Identify which cell holds the provided text, then report its (x, y) central coordinate. 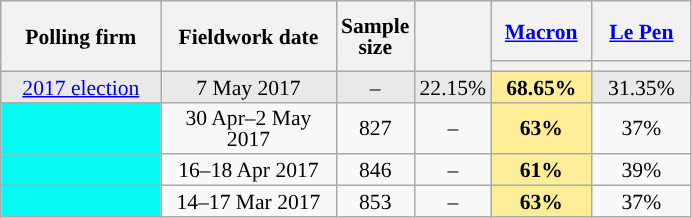
30 Apr–2 May 2017 (248, 128)
Macron (541, 31)
Polling firm (81, 36)
22.15% (452, 86)
16–18 Apr 2017 (248, 170)
827 (375, 128)
2017 election (81, 86)
31.35% (641, 86)
68.65% (541, 86)
Fieldwork date (248, 36)
61% (541, 170)
Le Pen (641, 31)
846 (375, 170)
39% (641, 170)
Samplesize (375, 36)
853 (375, 202)
7 May 2017 (248, 86)
14–17 Mar 2017 (248, 202)
